Search for the cell housing the specified text and yield its [x, y] center coordinate. 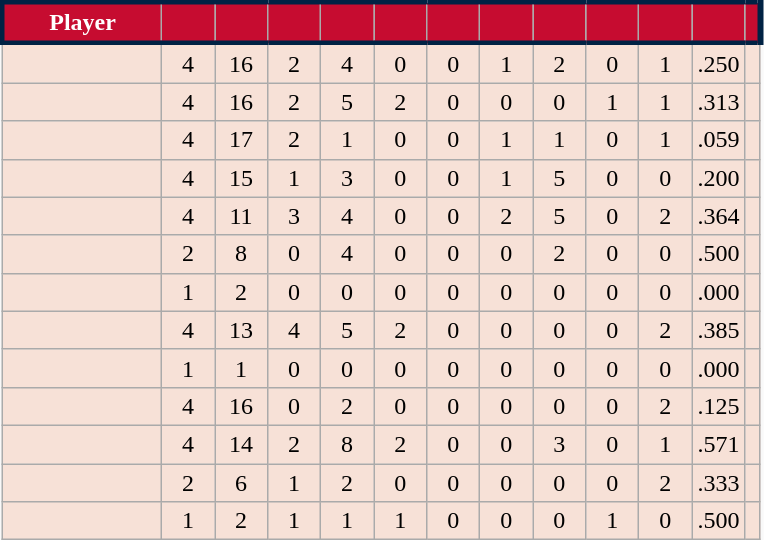
Player [82, 22]
.059 [718, 140]
.364 [718, 216]
.571 [718, 444]
11 [240, 216]
.333 [718, 483]
14 [240, 444]
.125 [718, 406]
.200 [718, 178]
.250 [718, 63]
13 [240, 330]
.385 [718, 330]
.313 [718, 102]
6 [240, 483]
17 [240, 140]
15 [240, 178]
